Capture the cell that displays the provided text and extract its (x, y) central coordinate. 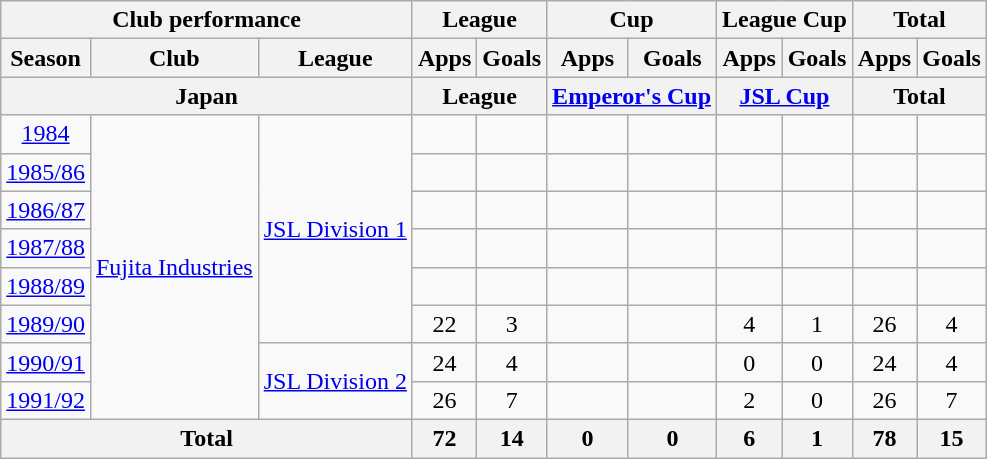
1989/90 (46, 324)
JSL Division 2 (335, 381)
Club (174, 58)
1985/86 (46, 172)
1988/89 (46, 286)
Club performance (207, 20)
1984 (46, 134)
Cup (632, 20)
22 (444, 324)
1990/91 (46, 362)
Fujita Industries (174, 267)
JSL Division 1 (335, 229)
Japan (207, 96)
1987/88 (46, 248)
15 (952, 438)
6 (750, 438)
78 (884, 438)
JSL Cup (785, 96)
2 (750, 400)
League Cup (785, 20)
Emperor's Cup (632, 96)
3 (512, 324)
72 (444, 438)
1986/87 (46, 210)
1991/92 (46, 400)
14 (512, 438)
Season (46, 58)
